Identify which cell holds the provided text, then report its [x, y] central coordinate. 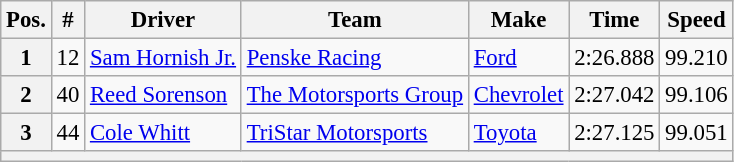
99.106 [696, 95]
Team [354, 20]
Ford [518, 58]
12 [68, 58]
Driver [164, 20]
Toyota [518, 133]
Cole Whitt [164, 133]
# [68, 20]
3 [26, 133]
Penske Racing [354, 58]
44 [68, 133]
Make [518, 20]
Time [614, 20]
Sam Hornish Jr. [164, 58]
The Motorsports Group [354, 95]
99.051 [696, 133]
Speed [696, 20]
2:27.125 [614, 133]
2 [26, 95]
2:27.042 [614, 95]
99.210 [696, 58]
Chevrolet [518, 95]
Reed Sorenson [164, 95]
40 [68, 95]
TriStar Motorsports [354, 133]
Pos. [26, 20]
1 [26, 58]
2:26.888 [614, 58]
